Return [X, Y] of the center of cell containing provided text 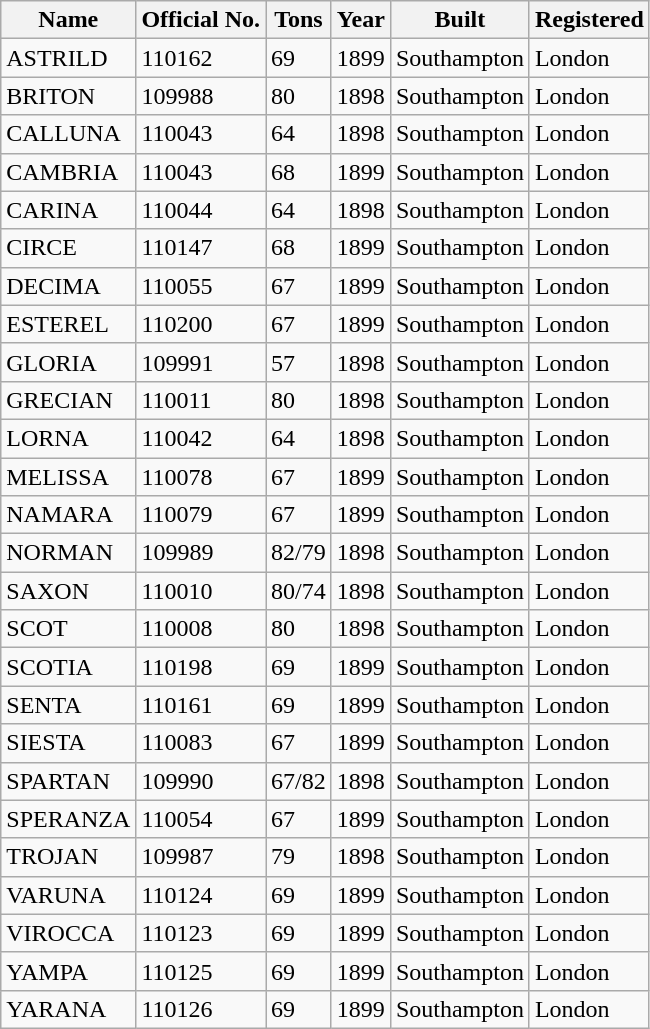
110083 [201, 743]
ESTEREL [68, 324]
SCOT [68, 629]
NAMARA [68, 515]
SCOTIA [68, 667]
110124 [201, 895]
GRECIAN [68, 400]
110044 [201, 210]
110123 [201, 933]
BRITON [68, 96]
109987 [201, 857]
Registered [589, 20]
Name [68, 20]
110147 [201, 248]
CIRCE [68, 248]
110054 [201, 819]
VIROCCA [68, 933]
110008 [201, 629]
110011 [201, 400]
110055 [201, 286]
110200 [201, 324]
Built [460, 20]
MELISSA [68, 477]
57 [299, 362]
Year [360, 20]
110079 [201, 515]
SAXON [68, 591]
79 [299, 857]
DECIMA [68, 286]
67/82 [299, 781]
110162 [201, 58]
YARANA [68, 1009]
ASTRILD [68, 58]
TROJAN [68, 857]
109988 [201, 96]
LORNA [68, 438]
110198 [201, 667]
NORMAN [68, 553]
109990 [201, 781]
CALLUNA [68, 134]
110078 [201, 477]
Official No. [201, 20]
GLORIA [68, 362]
82/79 [299, 553]
Tons [299, 20]
CAMBRIA [68, 172]
SPERANZA [68, 819]
SENTA [68, 705]
110010 [201, 591]
109991 [201, 362]
80/74 [299, 591]
110042 [201, 438]
YAMPA [68, 971]
CARINA [68, 210]
SIESTA [68, 743]
109989 [201, 553]
VARUNA [68, 895]
SPARTAN [68, 781]
110161 [201, 705]
110126 [201, 1009]
110125 [201, 971]
